Determine the [X, Y] coordinate at the center of the cell enclosing the given text.  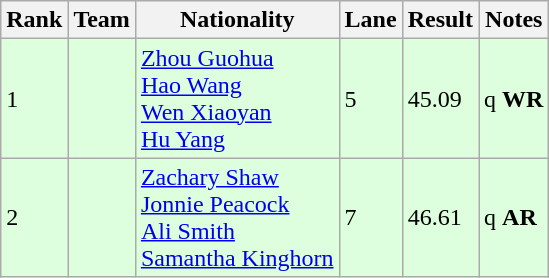
1 [34, 98]
q WR [514, 98]
7 [370, 218]
Notes [514, 20]
Nationality [237, 20]
Team [102, 20]
46.61 [440, 218]
Rank [34, 20]
Lane [370, 20]
Zachary Shaw Jonnie Peacock Ali Smith Samantha Kinghorn [237, 218]
45.09 [440, 98]
5 [370, 98]
Result [440, 20]
Zhou Guohua Hao Wang Wen Xiaoyan Hu Yang [237, 98]
2 [34, 218]
q AR [514, 218]
